For the text-containing cell, return its midpoint in [X, Y] coordinate format. 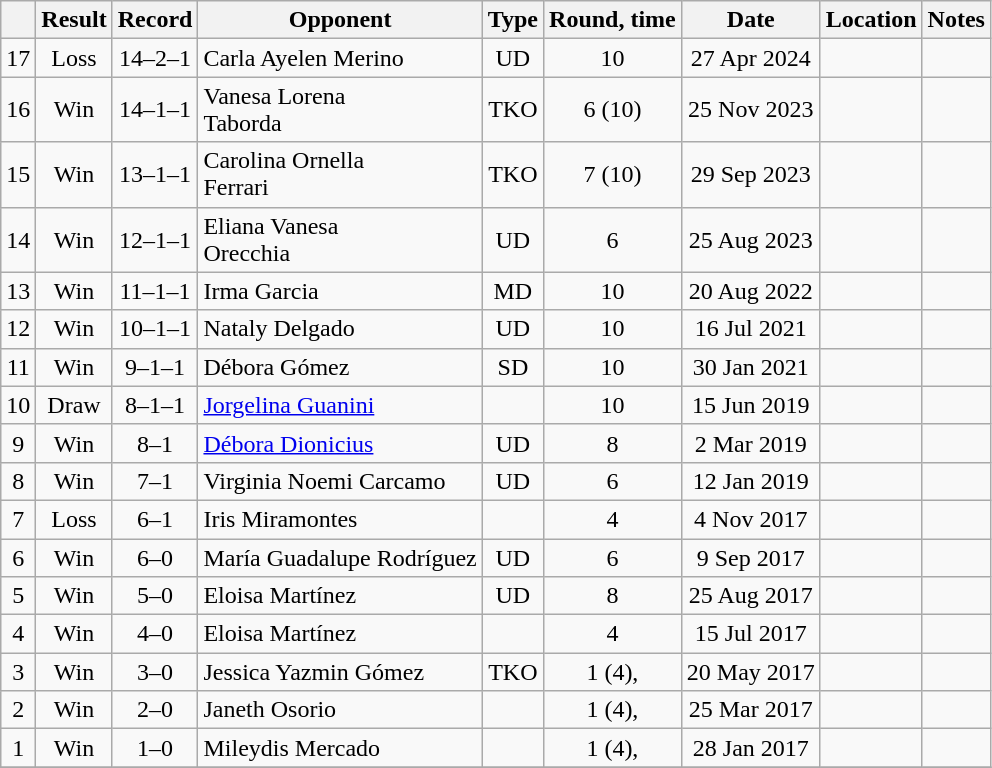
20 Aug 2022 [750, 291]
14 [18, 240]
11 [18, 367]
Result [74, 20]
12 [18, 329]
Mileydis Mercado [340, 748]
Draw [74, 405]
9 [18, 443]
7 (10) [613, 174]
6 (10) [613, 110]
SD [512, 367]
16 [18, 110]
4 Nov 2017 [750, 519]
Notes [956, 20]
20 May 2017 [750, 672]
4–0 [155, 634]
MD [512, 291]
12–1–1 [155, 240]
25 Aug 2017 [750, 596]
13–1–1 [155, 174]
11–1–1 [155, 291]
Jessica Yazmin Gómez [340, 672]
Irma Garcia [340, 291]
Débora Gómez [340, 367]
Eliana VanesaOrecchia [340, 240]
7–1 [155, 481]
5–0 [155, 596]
1–0 [155, 748]
15 Jun 2019 [750, 405]
Jorgelina Guanini [340, 405]
25 Aug 2023 [750, 240]
30 Jan 2021 [750, 367]
15 [18, 174]
2–0 [155, 710]
2 Mar 2019 [750, 443]
Virginia Noemi Carcamo [340, 481]
6–1 [155, 519]
15 Jul 2017 [750, 634]
16 Jul 2021 [750, 329]
13 [18, 291]
Iris Miramontes [340, 519]
María Guadalupe Rodríguez [340, 557]
29 Sep 2023 [750, 174]
10–1–1 [155, 329]
25 Nov 2023 [750, 110]
12 Jan 2019 [750, 481]
27 Apr 2024 [750, 58]
6–0 [155, 557]
Location [871, 20]
8–1–1 [155, 405]
17 [18, 58]
Opponent [340, 20]
Nataly Delgado [340, 329]
Date [750, 20]
Record [155, 20]
Débora Dionicius [340, 443]
14–2–1 [155, 58]
Vanesa LorenaTaborda [340, 110]
25 Mar 2017 [750, 710]
3–0 [155, 672]
Carolina OrnellaFerrari [340, 174]
1 [18, 748]
28 Jan 2017 [750, 748]
5 [18, 596]
14–1–1 [155, 110]
9–1–1 [155, 367]
3 [18, 672]
2 [18, 710]
8–1 [155, 443]
Carla Ayelen Merino [340, 58]
Type [512, 20]
9 Sep 2017 [750, 557]
7 [18, 519]
Janeth Osorio [340, 710]
Round, time [613, 20]
